Scan for the cell matching the given text and deliver its (X, Y) coordinate at center. 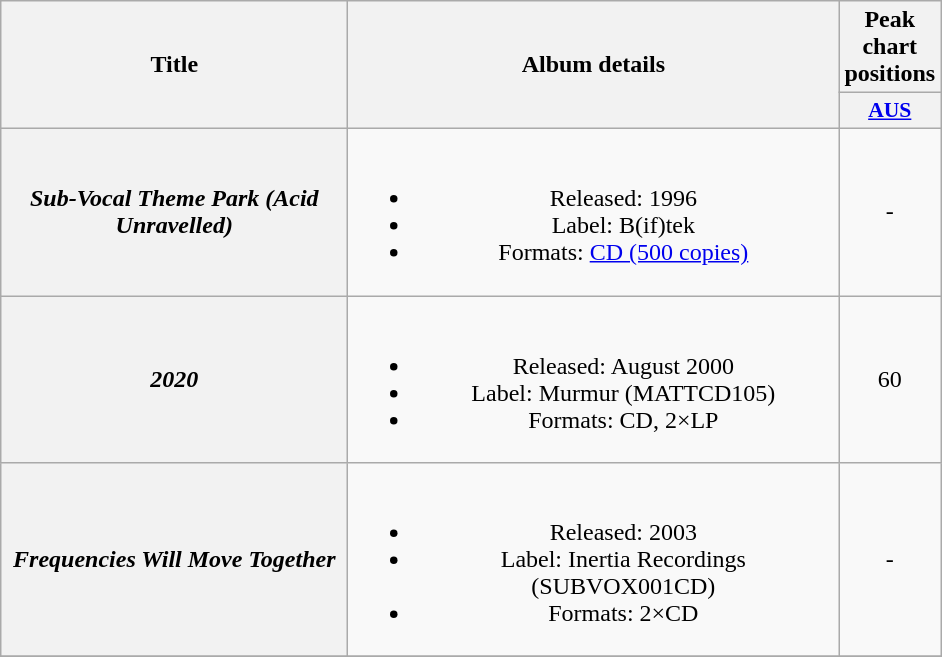
60 (890, 380)
Title (174, 65)
Peak chart positions (890, 47)
Sub-Vocal Theme Park (Acid Unravelled) (174, 212)
AUS (890, 111)
Released: August 2000Label: Murmur (MATTCD105)Formats: CD, 2×LP (594, 380)
Album details (594, 65)
2020 (174, 380)
Released: 1996Label: B(if)tekFormats: CD (500 copies) (594, 212)
Frequencies Will Move Together (174, 560)
Released: 2003Label: Inertia Recordings (SUBVOX001CD)Formats: 2×CD (594, 560)
